Return the (X, Y) coordinate for the center point of the cell that contains the specified text.  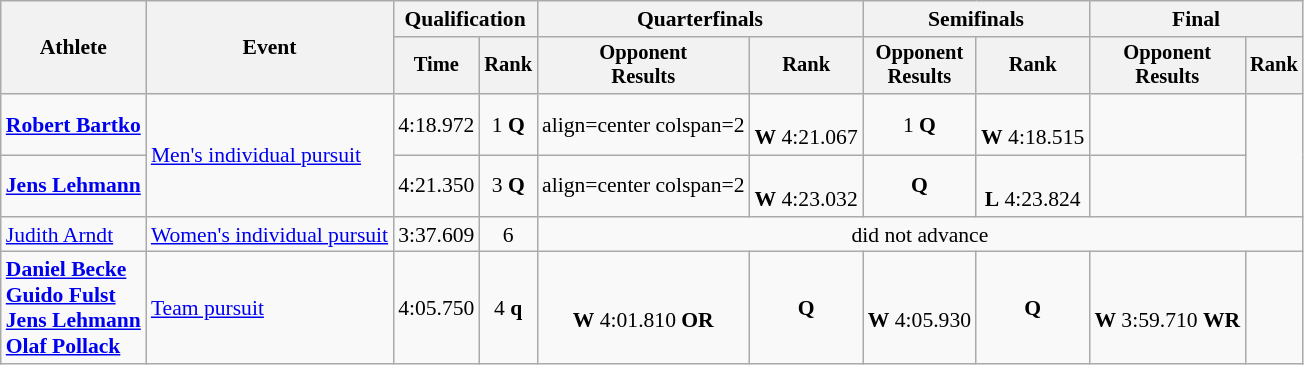
Qualification (465, 19)
Athlete (74, 48)
Quarterfinals (700, 19)
Team pursuit (270, 308)
Daniel Becke Guido Fulst Jens Lehmann Olaf Pollack (74, 308)
4:21.350 (436, 186)
Men's individual pursuit (270, 155)
W 4:01.810 OR (643, 308)
4:18.972 (436, 124)
3:37.609 (436, 235)
W 4:21.067 (806, 124)
Event (270, 48)
6 (508, 235)
Semifinals (976, 19)
W 4:23.032 (806, 186)
4:05.750 (436, 308)
4 q (508, 308)
W 4:18.515 (1032, 124)
W 4:05.930 (920, 308)
Judith Arndt (74, 235)
Time (436, 66)
W 3:59.710 WR (1167, 308)
L 4:23.824 (1032, 186)
did not advance (920, 235)
3 Q (508, 186)
Women's individual pursuit (270, 235)
Robert Bartko (74, 124)
Final (1196, 19)
Jens Lehmann (74, 186)
